Capture the cell that displays the provided text and extract its (X, Y) central coordinate. 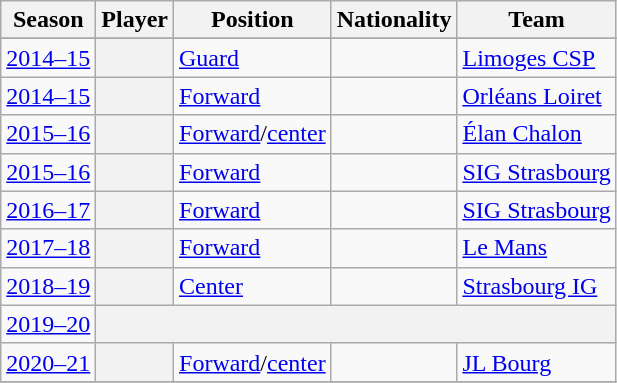
Limoges CSP (536, 58)
2017–18 (48, 248)
2018–19 (48, 286)
JL Bourg (536, 362)
Strasbourg IG (536, 286)
Position (253, 20)
Orléans Loiret (536, 96)
Season (48, 20)
Nationality (394, 20)
Le Mans (536, 248)
Center (253, 286)
2020–21 (48, 362)
Player (135, 20)
Team (536, 20)
2016–17 (48, 210)
Guard (253, 58)
2019–20 (48, 324)
Élan Chalon (536, 134)
